Extract the (X, Y) coordinate from the center of the cell holding the provided text.  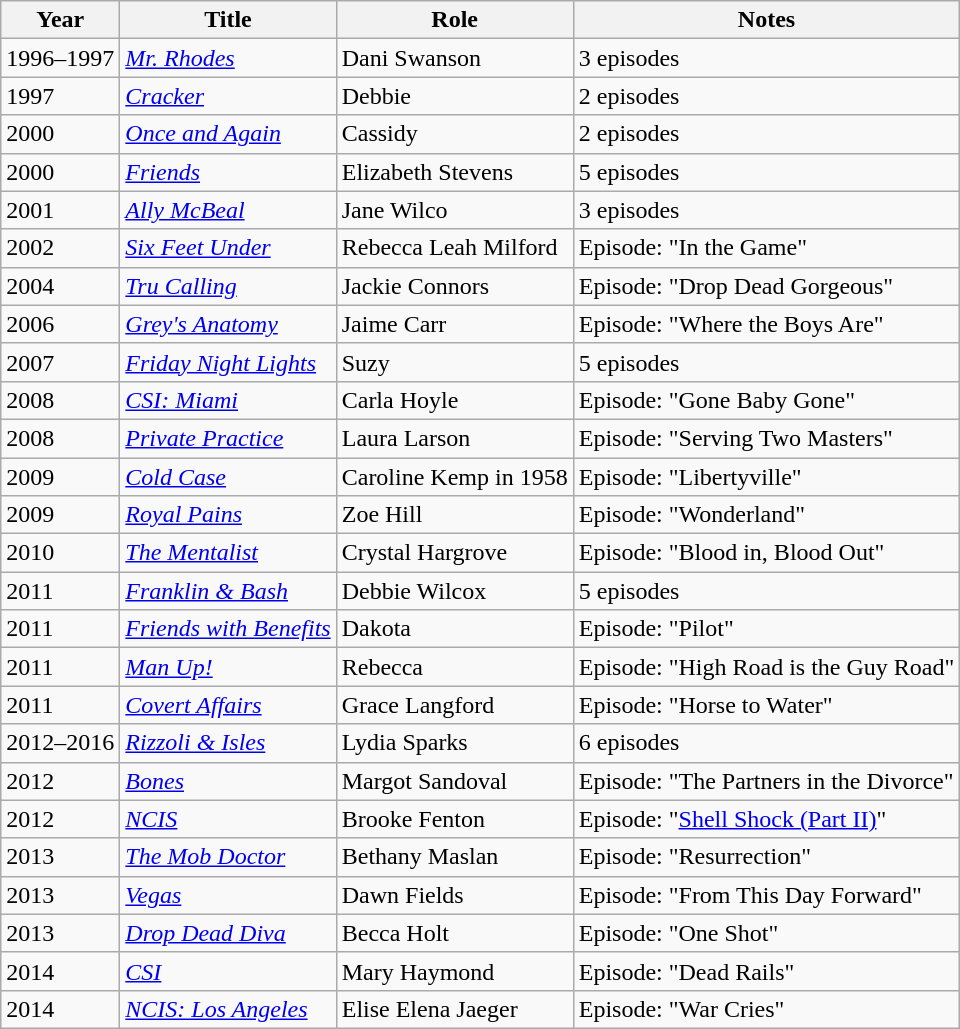
Friends (228, 172)
Margot Sandoval (454, 781)
2004 (60, 286)
1996–1997 (60, 58)
Brooke Fenton (454, 819)
Private Practice (228, 438)
Ally McBeal (228, 210)
Bethany Maslan (454, 857)
Episode: "Libertyville" (766, 477)
Jackie Connors (454, 286)
Episode: "Gone Baby Gone" (766, 400)
Cassidy (454, 134)
Episode: "Blood in, Blood Out" (766, 553)
Episode: "Horse to Water" (766, 705)
Episode: "From This Day Forward" (766, 895)
Episode: "Pilot" (766, 629)
Lydia Sparks (454, 743)
1997 (60, 96)
Rizzoli & Isles (228, 743)
The Mentalist (228, 553)
Episode: "High Road is the Guy Road" (766, 667)
2010 (60, 553)
Grey's Anatomy (228, 324)
Episode: "War Cries" (766, 1009)
Caroline Kemp in 1958 (454, 477)
Jaime Carr (454, 324)
CSI (228, 971)
Six Feet Under (228, 248)
Drop Dead Diva (228, 933)
Rebecca Leah Milford (454, 248)
Cold Case (228, 477)
NCIS: Los Angeles (228, 1009)
Episode: "In the Game" (766, 248)
Bones (228, 781)
Title (228, 20)
Covert Affairs (228, 705)
CSI: Miami (228, 400)
The Mob Doctor (228, 857)
NCIS (228, 819)
Vegas (228, 895)
Elizabeth Stevens (454, 172)
Once and Again (228, 134)
Notes (766, 20)
Debbie (454, 96)
Laura Larson (454, 438)
Year (60, 20)
Cracker (228, 96)
Friday Night Lights (228, 362)
Episode: "Drop Dead Gorgeous" (766, 286)
2007 (60, 362)
Dawn Fields (454, 895)
Jane Wilco (454, 210)
Dani Swanson (454, 58)
Role (454, 20)
Mary Haymond (454, 971)
Mr. Rhodes (228, 58)
Episode: "Resurrection" (766, 857)
2012–2016 (60, 743)
Royal Pains (228, 515)
Episode: "The Partners in the Divorce" (766, 781)
Zoe Hill (454, 515)
Rebecca (454, 667)
Episode: "Wonderland" (766, 515)
Grace Langford (454, 705)
Episode: "Shell Shock (Part II)" (766, 819)
Suzy (454, 362)
6 episodes (766, 743)
Friends with Benefits (228, 629)
Tru Calling (228, 286)
Man Up! (228, 667)
Episode: "Serving Two Masters" (766, 438)
2001 (60, 210)
Dakota (454, 629)
Franklin & Bash (228, 591)
2002 (60, 248)
Episode: "One Shot" (766, 933)
Episode: "Dead Rails" (766, 971)
Debbie Wilcox (454, 591)
Carla Hoyle (454, 400)
Episode: "Where the Boys Are" (766, 324)
Elise Elena Jaeger (454, 1009)
2006 (60, 324)
Becca Holt (454, 933)
Crystal Hargrove (454, 553)
